Return [x, y] of the center of cell containing provided text 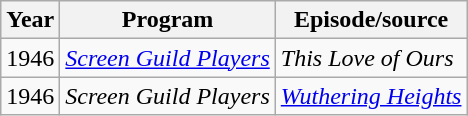
Wuthering Heights [371, 96]
Year [30, 20]
Episode/source [371, 20]
This Love of Ours [371, 58]
Program [168, 20]
